Extract the (x, y) coordinate from the center of the cell holding the provided text.  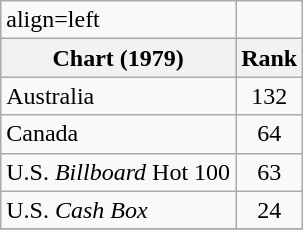
63 (270, 172)
64 (270, 134)
Australia (118, 96)
Chart (1979) (118, 58)
Rank (270, 58)
align=left (118, 20)
U.S. Billboard Hot 100 (118, 172)
U.S. Cash Box (118, 210)
132 (270, 96)
Canada (118, 134)
24 (270, 210)
